Provide the [x, y] coordinate of the cell's center where the given text is located.  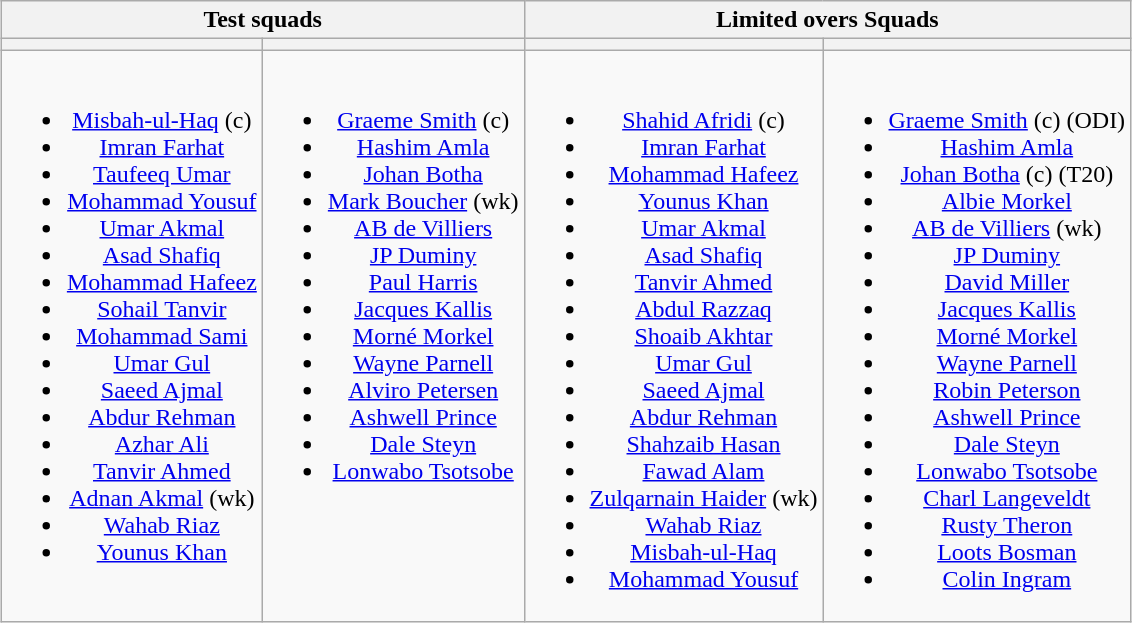
Limited overs Squads [828, 20]
Test squads [262, 20]
